Pinpoint the cell where the given text exists, returning its (X, Y) midpoint coordinate. 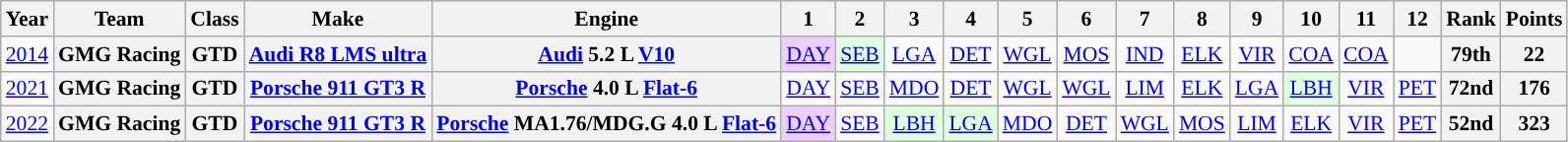
12 (1418, 19)
Porsche 4.0 L Flat-6 (607, 89)
5 (1028, 19)
Audi R8 LMS ultra (339, 54)
6 (1085, 19)
11 (1366, 19)
2021 (28, 89)
7 (1144, 19)
72nd (1471, 89)
Team (119, 19)
2022 (28, 124)
Rank (1471, 19)
Year (28, 19)
Points (1535, 19)
8 (1202, 19)
Class (215, 19)
2014 (28, 54)
4 (970, 19)
9 (1257, 19)
Audi 5.2 L V10 (607, 54)
52nd (1471, 124)
Make (339, 19)
IND (1144, 54)
1 (808, 19)
Porsche MA1.76/MDG.G 4.0 L Flat-6 (607, 124)
10 (1311, 19)
22 (1535, 54)
79th (1471, 54)
2 (860, 19)
Engine (607, 19)
3 (914, 19)
323 (1535, 124)
176 (1535, 89)
